From the cell containing the given text, extract its center point as (X, Y) coordinate. 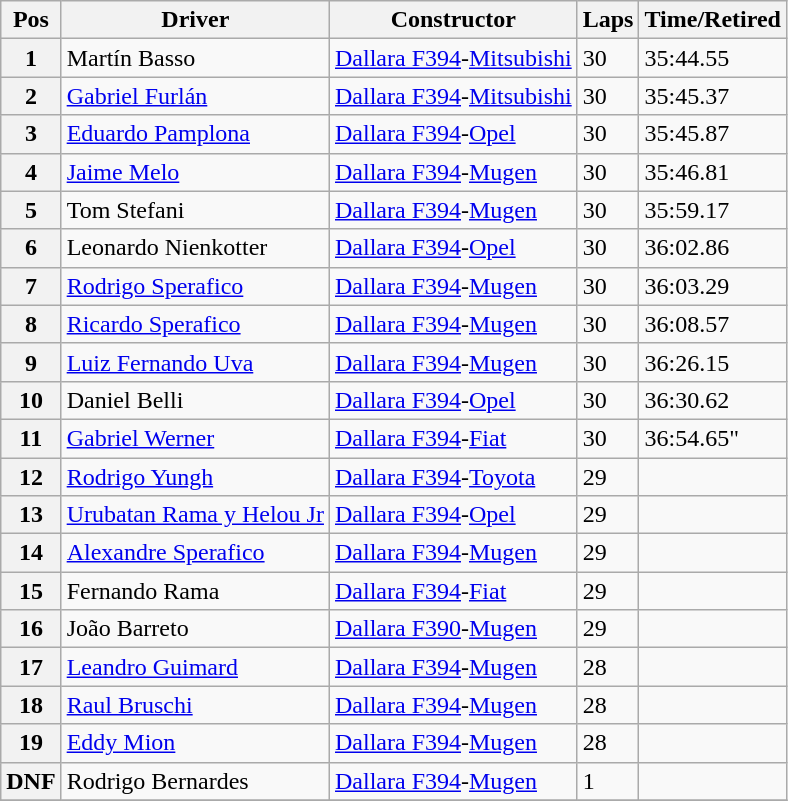
36:08.57 (712, 324)
8 (31, 324)
4 (31, 172)
15 (31, 591)
10 (31, 400)
Dallara F390-Mugen (453, 629)
35:45.87 (712, 134)
Rodrigo Bernardes (195, 781)
16 (31, 629)
Time/Retired (712, 20)
Pos (31, 20)
5 (31, 210)
Laps (608, 20)
Tom Stefani (195, 210)
14 (31, 553)
Rodrigo Sperafico (195, 286)
7 (31, 286)
Eduardo Pamplona (195, 134)
19 (31, 743)
Luiz Fernando Uva (195, 362)
18 (31, 705)
Gabriel Werner (195, 438)
Constructor (453, 20)
Ricardo Sperafico (195, 324)
36:30.62 (712, 400)
Gabriel Furlán (195, 96)
35:59.17 (712, 210)
Leandro Guimard (195, 667)
Rodrigo Yungh (195, 477)
Alexandre Sperafico (195, 553)
João Barreto (195, 629)
36:02.86 (712, 248)
Driver (195, 20)
2 (31, 96)
11 (31, 438)
Dallara F394-Toyota (453, 477)
3 (31, 134)
DNF (31, 781)
Leonardo Nienkotter (195, 248)
Eddy Mion (195, 743)
Daniel Belli (195, 400)
36:26.15 (712, 362)
6 (31, 248)
12 (31, 477)
9 (31, 362)
13 (31, 515)
Raul Bruschi (195, 705)
36:54.65" (712, 438)
17 (31, 667)
35:44.55 (712, 58)
Jaime Melo (195, 172)
35:46.81 (712, 172)
Urubatan Rama y Helou Jr (195, 515)
36:03.29 (712, 286)
Martín Basso (195, 58)
35:45.37 (712, 96)
Fernando Rama (195, 591)
